For the text-containing cell, return its midpoint in (x, y) coordinate format. 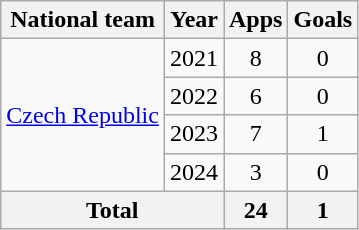
7 (256, 134)
Year (194, 20)
National team (83, 20)
Apps (256, 20)
Total (112, 210)
6 (256, 96)
2024 (194, 172)
24 (256, 210)
2022 (194, 96)
Czech Republic (83, 115)
8 (256, 58)
2023 (194, 134)
2021 (194, 58)
Goals (323, 20)
3 (256, 172)
